Search for the cell housing the specified text and yield its (X, Y) center coordinate. 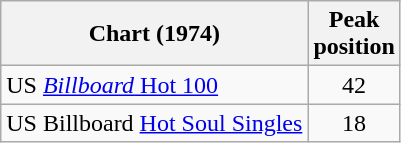
18 (354, 123)
US Billboard Hot 100 (154, 85)
Peakposition (354, 34)
US Billboard Hot Soul Singles (154, 123)
Chart (1974) (154, 34)
42 (354, 85)
